Detect which cell encompasses the target text, then output its [X, Y] center coordinate. 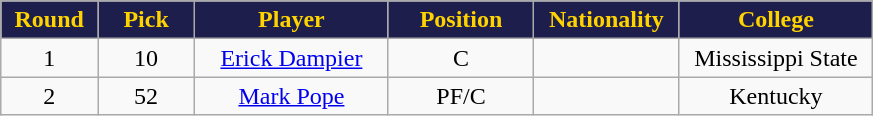
Mississippi State [776, 58]
PF/C [460, 96]
1 [50, 58]
Mark Pope [292, 96]
C [460, 58]
Round [50, 20]
Erick Dampier [292, 58]
10 [146, 58]
52 [146, 96]
Player [292, 20]
College [776, 20]
2 [50, 96]
Pick [146, 20]
Kentucky [776, 96]
Nationality [606, 20]
Position [460, 20]
